Provide the [X, Y] coordinate of the cell's center where the given text is located.  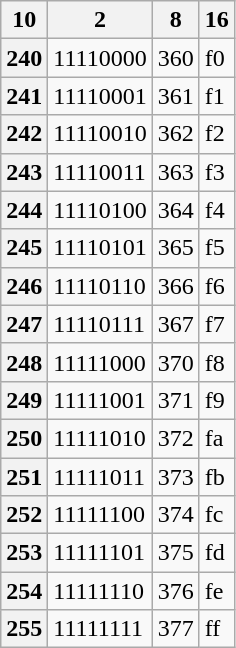
367 [176, 324]
240 [24, 58]
f7 [216, 324]
11110011 [100, 172]
f3 [216, 172]
f8 [216, 362]
243 [24, 172]
11111111 [100, 629]
366 [176, 286]
248 [24, 362]
11110100 [100, 210]
fe [216, 591]
376 [176, 591]
362 [176, 134]
244 [24, 210]
11110000 [100, 58]
245 [24, 248]
11111001 [100, 400]
364 [176, 210]
255 [24, 629]
247 [24, 324]
249 [24, 400]
11111100 [100, 515]
365 [176, 248]
370 [176, 362]
11111110 [100, 591]
8 [176, 20]
251 [24, 477]
fa [216, 438]
16 [216, 20]
11111011 [100, 477]
11110001 [100, 96]
11111010 [100, 438]
f4 [216, 210]
10 [24, 20]
f9 [216, 400]
11110010 [100, 134]
f1 [216, 96]
363 [176, 172]
252 [24, 515]
11110110 [100, 286]
377 [176, 629]
372 [176, 438]
361 [176, 96]
2 [100, 20]
371 [176, 400]
ff [216, 629]
246 [24, 286]
11110111 [100, 324]
242 [24, 134]
11111101 [100, 553]
11110101 [100, 248]
11111000 [100, 362]
360 [176, 58]
375 [176, 553]
f0 [216, 58]
f2 [216, 134]
241 [24, 96]
374 [176, 515]
250 [24, 438]
fc [216, 515]
fd [216, 553]
fb [216, 477]
253 [24, 553]
373 [176, 477]
254 [24, 591]
f6 [216, 286]
f5 [216, 248]
